Pinpoint the cell where the given text exists, returning its (X, Y) midpoint coordinate. 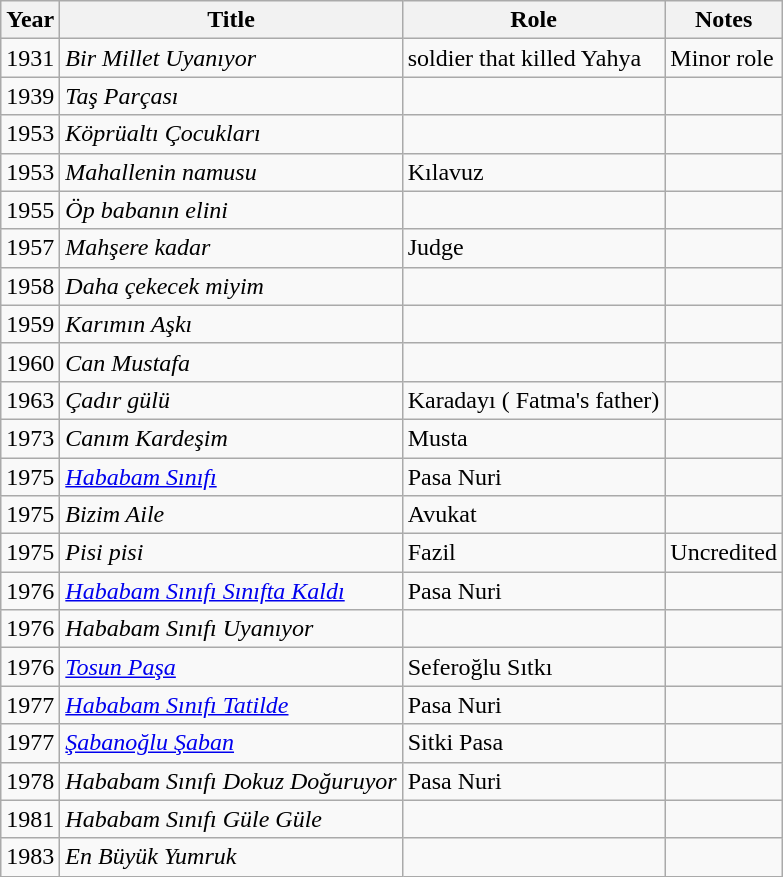
Hababam Sınıfı Sınıfta Kaldı (231, 591)
Taş Parçası (231, 96)
Sitki Pasa (534, 743)
Musta (534, 438)
Çadır gülü (231, 400)
Judge (534, 248)
1960 (30, 362)
1959 (30, 324)
En Büyük Yumruk (231, 857)
1978 (30, 781)
Hababam Sınıfı Tatilde (231, 705)
Year (30, 20)
Hababam Sınıfı Uyanıyor (231, 629)
Tosun Paşa (231, 667)
Role (534, 20)
Karımın Aşkı (231, 324)
Seferoğlu Sıtkı (534, 667)
soldier that killed Yahya (534, 58)
Notes (724, 20)
1963 (30, 400)
1958 (30, 286)
Avukat (534, 515)
Daha çekecek miyim (231, 286)
Minor role (724, 58)
Köprüaltı Çocukları (231, 134)
Şabanoğlu Şaban (231, 743)
Hababam Sınıfı Dokuz Doğuruyor (231, 781)
1955 (30, 210)
Mahşere kadar (231, 248)
Öp babanın elini (231, 210)
Karadayı ( Fatma's father) (534, 400)
1957 (30, 248)
Hababam Sınıfı Güle Güle (231, 819)
1981 (30, 819)
Kılavuz (534, 172)
Uncredited (724, 553)
1983 (30, 857)
Bir Millet Uyanıyor (231, 58)
Pisi pisi (231, 553)
1931 (30, 58)
Fazil (534, 553)
1973 (30, 438)
Canım Kardeşim (231, 438)
Title (231, 20)
Hababam Sınıfı (231, 477)
Bizim Aile (231, 515)
Mahallenin namusu (231, 172)
1939 (30, 96)
Can Mustafa (231, 362)
